Determine the (x, y) coordinate at the center of the cell enclosing the given text.  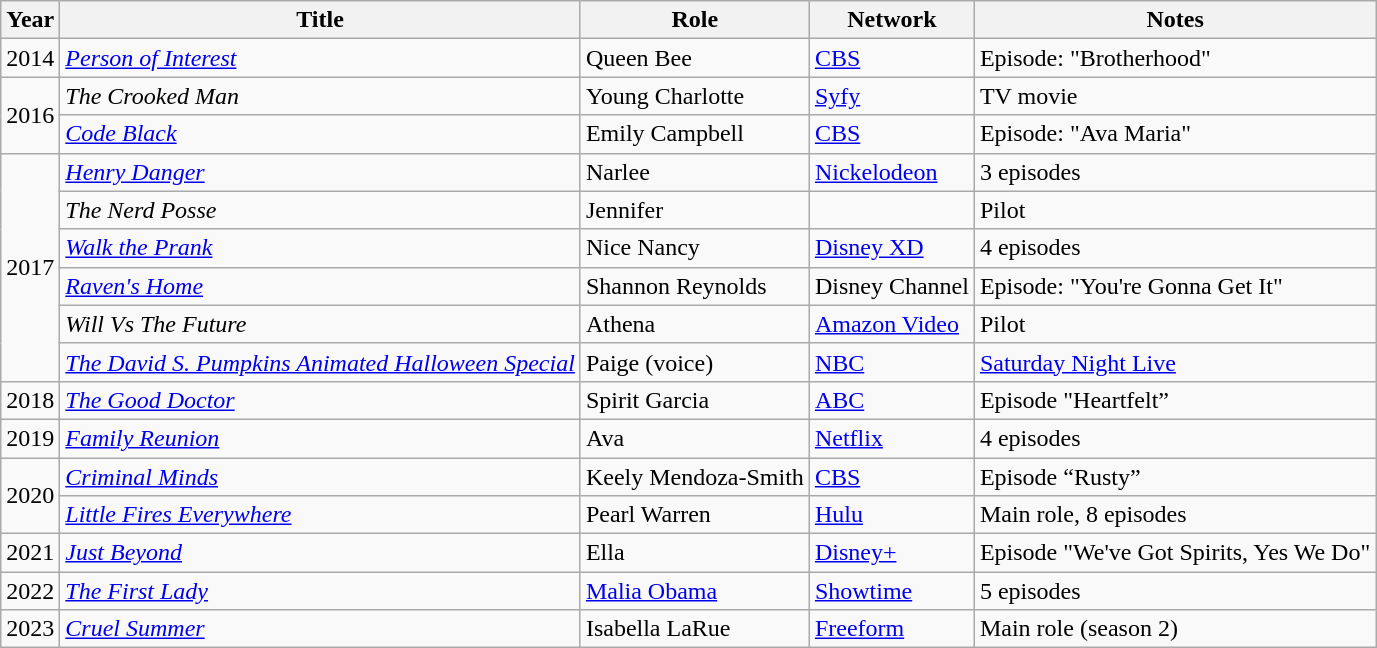
Episode "We've Got Spirits, Yes We Do" (1174, 553)
2021 (30, 553)
Jennifer (694, 210)
Shannon Reynolds (694, 286)
Ella (694, 553)
Athena (694, 324)
2017 (30, 267)
The Crooked Man (320, 96)
Code Black (320, 134)
The Good Doctor (320, 400)
Episode “Rusty” (1174, 477)
Just Beyond (320, 553)
Disney Channel (892, 286)
Year (30, 20)
Episode: "Ava Maria" (1174, 134)
Nickelodeon (892, 172)
Malia Obama (694, 591)
Showtime (892, 591)
2020 (30, 496)
Role (694, 20)
Main role (season 2) (1174, 629)
2019 (30, 438)
Hulu (892, 515)
Paige (voice) (694, 362)
2016 (30, 115)
Queen Bee (694, 58)
Raven's Home (320, 286)
The David S. Pumpkins Animated Halloween Special (320, 362)
Will Vs The Future (320, 324)
Disney+ (892, 553)
Criminal Minds (320, 477)
Young Charlotte (694, 96)
5 episodes (1174, 591)
Person of Interest (320, 58)
2023 (30, 629)
Narlee (694, 172)
Nice Nancy (694, 248)
Syfy (892, 96)
Spirit Garcia (694, 400)
Saturday Night Live (1174, 362)
Family Reunion (320, 438)
NBC (892, 362)
2014 (30, 58)
2022 (30, 591)
2018 (30, 400)
Henry Danger (320, 172)
Amazon Video (892, 324)
The Nerd Posse (320, 210)
Walk the Prank (320, 248)
Cruel Summer (320, 629)
Episode: "You're Gonna Get It" (1174, 286)
Freeform (892, 629)
3 episodes (1174, 172)
ABC (892, 400)
Emily Campbell (694, 134)
Network (892, 20)
Disney XD (892, 248)
Episode "Heartfelt” (1174, 400)
Main role, 8 episodes (1174, 515)
Netflix (892, 438)
The First Lady (320, 591)
Notes (1174, 20)
Little Fires Everywhere (320, 515)
Pearl Warren (694, 515)
Ava (694, 438)
Keely Mendoza-Smith (694, 477)
Title (320, 20)
TV movie (1174, 96)
Episode: "Brotherhood" (1174, 58)
Isabella LaRue (694, 629)
